Locate the cell with the specified text and output its [X, Y] center coordinate. 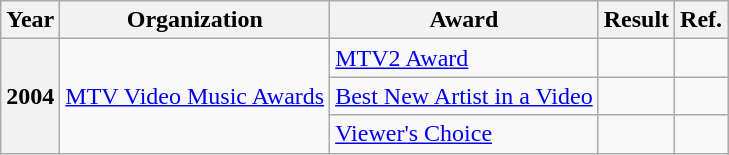
Ref. [702, 20]
MTV2 Award [464, 58]
Year [30, 20]
2004 [30, 96]
Viewer's Choice [464, 134]
Award [464, 20]
Result [636, 20]
MTV Video Music Awards [195, 96]
Best New Artist in a Video [464, 96]
Organization [195, 20]
